Identify which cell holds the provided text, then report its (X, Y) central coordinate. 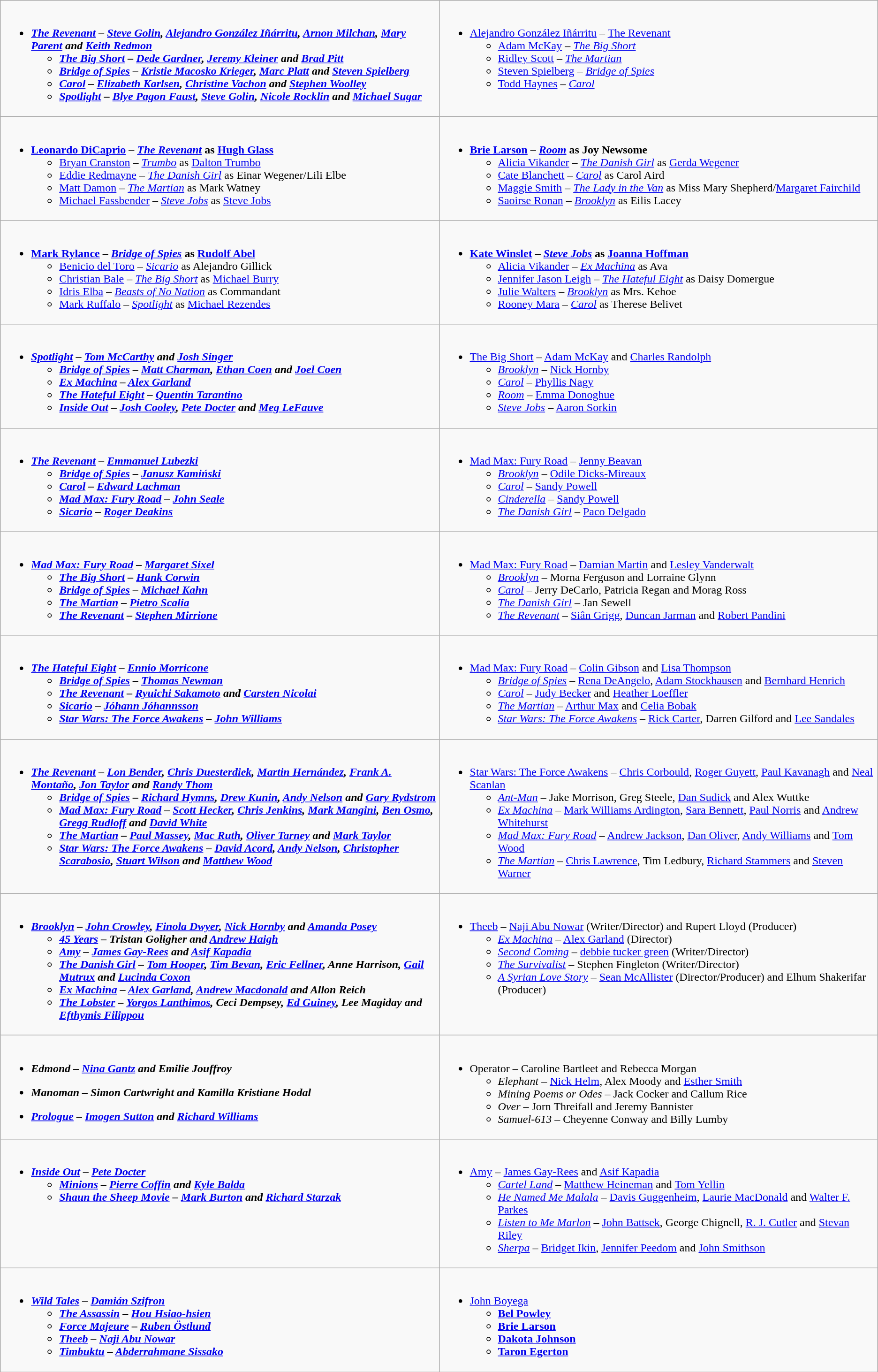
John BoyegaBel PowleyBrie LarsonDakota JohnsonTaron Egerton (658, 1319)
The Big Short – Adam McKay and Charles RandolphBrooklyn – Nick HornbyCarol – Phyllis NagyRoom – Emma DonoghueSteve Jobs – Aaron Sorkin (658, 376)
Inside Out – Pete DocterMinions – Pierre Coffin and Kyle BaldaShaun the Sheep Movie – Mark Burton and Richard Starzak (219, 1203)
Mad Max: Fury Road – Jenny BeavanBrooklyn – Odile Dicks-MireauxCarol – Sandy PowellCinderella – Sandy PowellThe Danish Girl – Paco Delgado (658, 480)
Wild Tales – Damián SzifronThe Assassin – Hou Hsiao-hsienForce Majeure – Ruben ÖstlundTheeb – Naji Abu NowarTimbuktu – Abderrahmane Sissako (219, 1319)
The Revenant – Emmanuel LubezkiBridge of Spies – Janusz KamińskiCarol – Edward LachmanMad Max: Fury Road – John SealeSicario – Roger Deakins (219, 480)
Edmond – Nina Gantz and Emilie JouffroyManoman – Simon Cartwright and Kamilla Kristiane HodalPrologue – Imogen Sutton and Richard Williams (219, 1087)
Alejandro González Iñárritu – The RevenantAdam McKay – The Big ShortRidley Scott – The MartianSteven Spielberg – Bridge of SpiesTodd Haynes – Carol (658, 59)
